Locate the cell with the specified text and output its (X, Y) center coordinate. 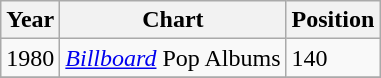
Billboard Pop Albums (173, 58)
Position (333, 20)
Chart (173, 20)
Year (30, 20)
1980 (30, 58)
140 (333, 58)
